From the cell containing the given text, extract its center point as [X, Y] coordinate. 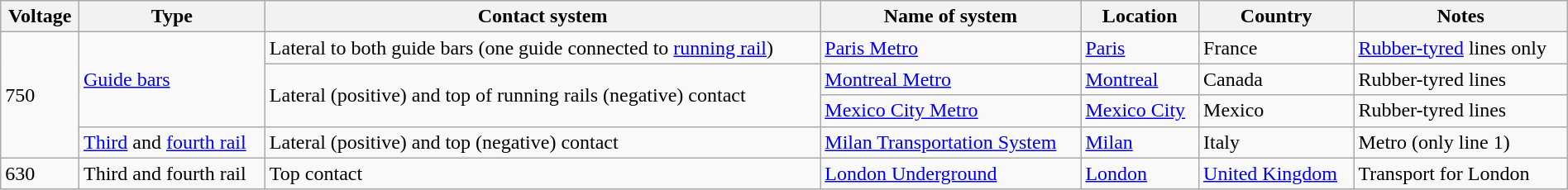
Montreal Metro [951, 79]
Voltage [40, 17]
Milan Transportation System [951, 142]
Location [1140, 17]
Mexico [1277, 111]
Canada [1277, 79]
Transport for London [1460, 173]
Paris [1140, 48]
750 [40, 95]
Lateral (positive) and top of running rails (negative) contact [543, 95]
London Underground [951, 173]
Guide bars [172, 79]
Paris Metro [951, 48]
Metro (only line 1) [1460, 142]
Milan [1140, 142]
United Kingdom [1277, 173]
Name of system [951, 17]
Mexico City [1140, 111]
Lateral to both guide bars (one guide connected to running rail) [543, 48]
Country [1277, 17]
Notes [1460, 17]
Rubber-tyred lines only [1460, 48]
630 [40, 173]
Top contact [543, 173]
Mexico City Metro [951, 111]
London [1140, 173]
Lateral (positive) and top (negative) contact [543, 142]
Montreal [1140, 79]
Type [172, 17]
France [1277, 48]
Italy [1277, 142]
Contact system [543, 17]
